Return the [x, y] coordinate for the center point of the cell that contains the specified text.  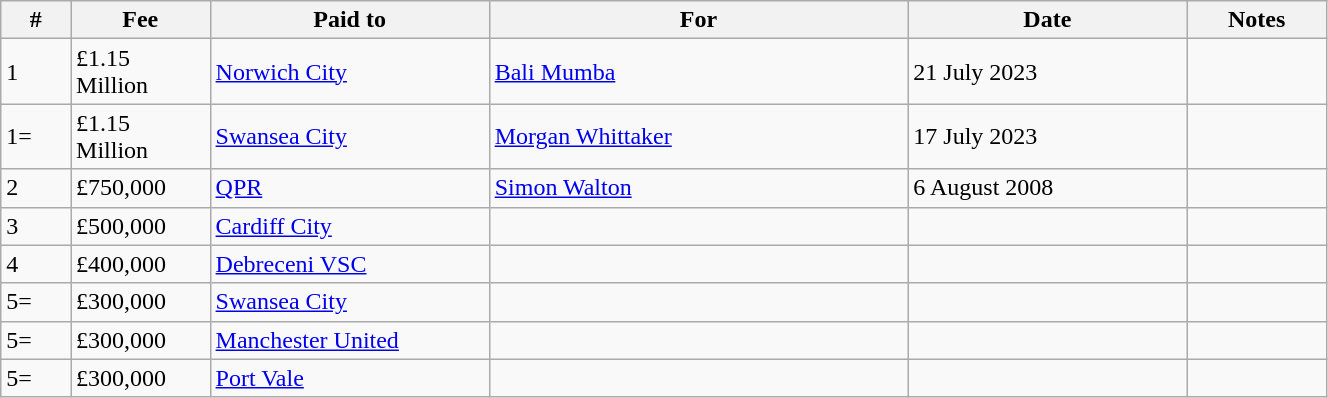
Notes [1257, 20]
QPR [350, 188]
£500,000 [141, 226]
Date [1048, 20]
# [36, 20]
Bali Mumba [698, 72]
17 July 2023 [1048, 136]
6 August 2008 [1048, 188]
£400,000 [141, 264]
Simon Walton [698, 188]
Manchester United [350, 340]
Fee [141, 20]
Port Vale [350, 378]
4 [36, 264]
1= [36, 136]
21 July 2023 [1048, 72]
Morgan Whittaker [698, 136]
1 [36, 72]
For [698, 20]
Cardiff City [350, 226]
Norwich City [350, 72]
3 [36, 226]
Paid to [350, 20]
2 [36, 188]
£750,000 [141, 188]
Debreceni VSC [350, 264]
